Detect which cell encompasses the target text, then output its [X, Y] center coordinate. 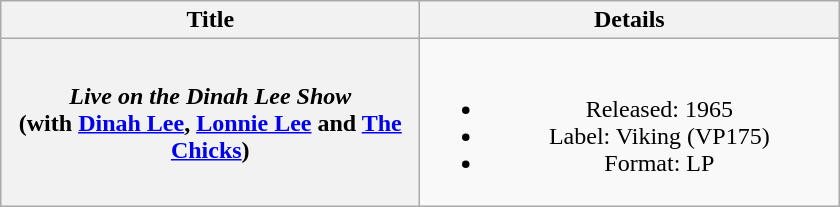
Details [630, 20]
Live on the Dinah Lee Show (with Dinah Lee, Lonnie Lee and The Chicks) [210, 122]
Title [210, 20]
Released: 1965Label: Viking (VP175)Format: LP [630, 122]
